Extract the (X, Y) coordinate from the center of the cell holding the provided text.  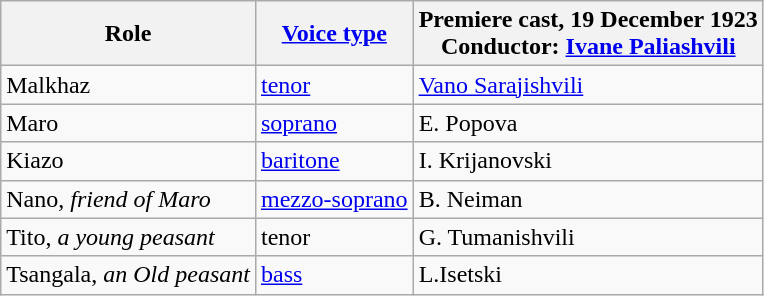
bass (334, 275)
Premiere cast, 19 December 1923Conductor: Ivane Paliashvili (588, 34)
Maro (128, 123)
Vano Sarajishvili (588, 85)
Tsangala, an Old peasant (128, 275)
Malkhaz (128, 85)
Nano, friend of Maro (128, 199)
I. Krijanovski (588, 161)
Voice type (334, 34)
baritone (334, 161)
Kiazo (128, 161)
mezzo-soprano (334, 199)
Role (128, 34)
Tito, a young peasant (128, 237)
soprano (334, 123)
G. Tumanishvili (588, 237)
E. Popova (588, 123)
L.Isetski (588, 275)
B. Neiman (588, 199)
